Extract the [x, y] coordinate from the center of the cell holding the provided text.  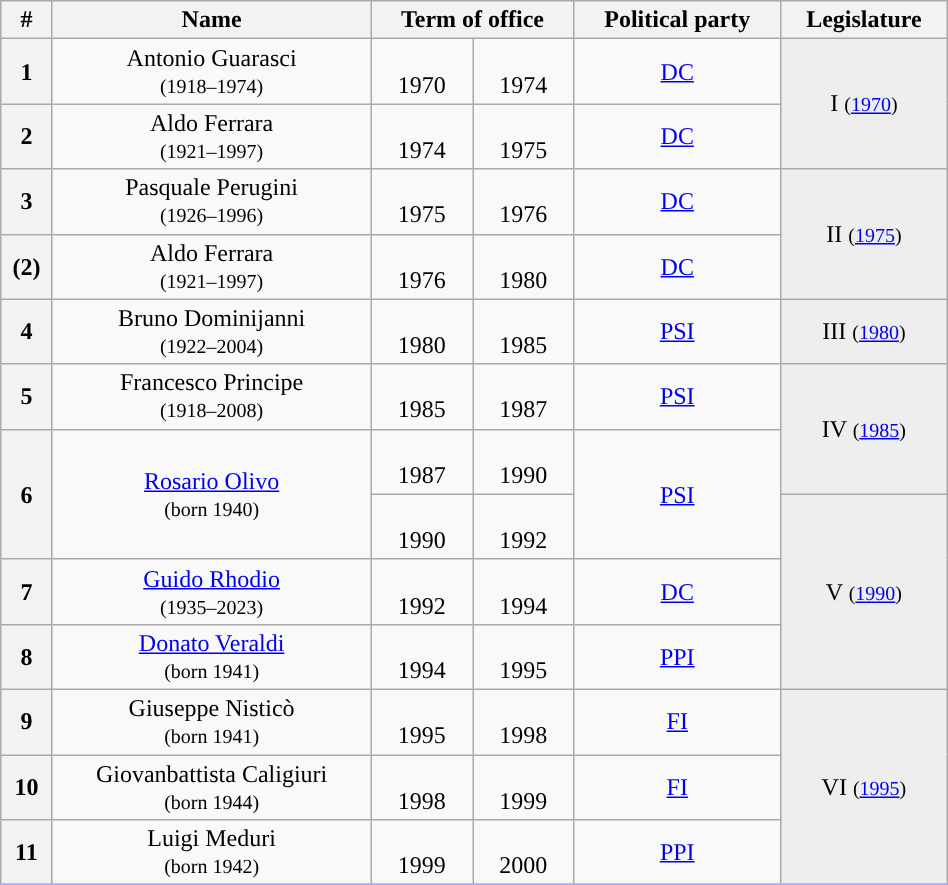
Francesco Principe(1918–2008) [212, 396]
7 [26, 592]
Pasquale Perugini(1926–1996) [212, 202]
Bruno Dominijanni(1922–2004) [212, 332]
8 [26, 656]
I (1970) [864, 104]
Donato Veraldi(born 1941) [212, 656]
VI (1995) [864, 786]
V (1990) [864, 592]
1 [26, 72]
Giovanbattista Caligiuri(born 1944) [212, 786]
Political party [678, 20]
II (1975) [864, 234]
Rosario Olivo(born 1940) [212, 494]
IV (1985) [864, 429]
1970 [422, 72]
Antonio Guarasci(1918–1974) [212, 72]
Term of office [472, 20]
4 [26, 332]
2000 [522, 852]
11 [26, 852]
6 [26, 494]
3 [26, 202]
2 [26, 136]
(2) [26, 266]
10 [26, 786]
# [26, 20]
III (1980) [864, 332]
9 [26, 722]
Guido Rhodio(1935–2023) [212, 592]
Giuseppe Nisticò(born 1941) [212, 722]
Name [212, 20]
Legislature [864, 20]
5 [26, 396]
Luigi Meduri(born 1942) [212, 852]
